Locate the cell with the specified text and output its (x, y) center coordinate. 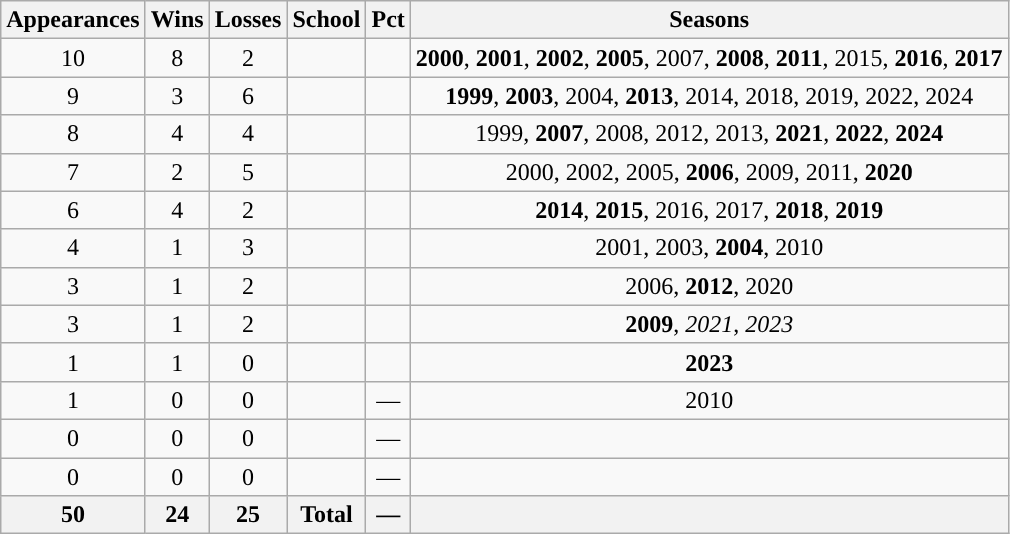
Losses (248, 20)
5 (248, 172)
2006, 2012, 2020 (709, 286)
1999, 2003, 2004, 2013, 2014, 2018, 2019, 2022, 2024 (709, 96)
School (326, 20)
2009, 2021, 2023 (709, 324)
25 (248, 515)
10 (73, 58)
2000, 2002, 2005, 2006, 2009, 2011, 2020 (709, 172)
2010 (709, 400)
1999, 2007, 2008, 2012, 2013, 2021, 2022, 2024 (709, 134)
Seasons (709, 20)
2023 (709, 362)
9 (73, 96)
Pct (388, 20)
2000, 2001, 2002, 2005, 2007, 2008, 2011, 2015, 2016, 2017 (709, 58)
24 (177, 515)
7 (73, 172)
Wins (177, 20)
2014, 2015, 2016, 2017, 2018, 2019 (709, 210)
2001, 2003, 2004, 2010 (709, 248)
Appearances (73, 20)
50 (73, 515)
Total (326, 515)
